Determine the (X, Y) coordinate at the center of the cell enclosing the given text.  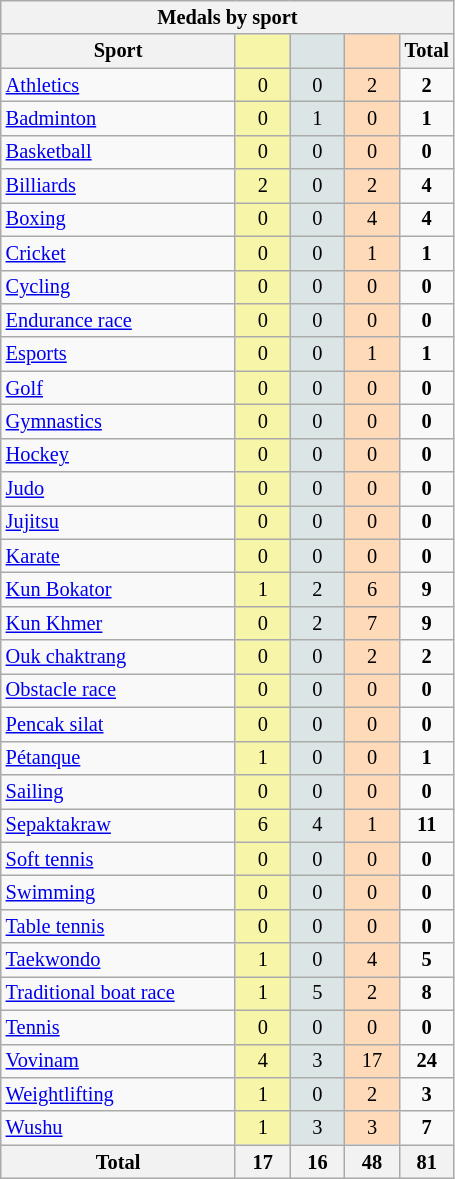
Esports (118, 354)
Cricket (118, 253)
Hockey (118, 455)
Soft tennis (118, 859)
Judo (118, 489)
81 (426, 1162)
11 (426, 825)
24 (426, 1061)
Athletics (118, 85)
Weightlifting (118, 1094)
Sport (118, 51)
Obstacle race (118, 690)
Tennis (118, 1027)
Vovinam (118, 1061)
Pétanque (118, 758)
16 (318, 1162)
Boxing (118, 219)
48 (372, 1162)
Swimming (118, 892)
Kun Bokator (118, 589)
Table tennis (118, 926)
Endurance race (118, 320)
Taekwondo (118, 960)
Ouk chaktrang (118, 657)
Kun Khmer (118, 623)
Basketball (118, 152)
Sailing (118, 791)
8 (426, 993)
Traditional boat race (118, 993)
Jujitsu (118, 522)
Sepaktakraw (118, 825)
Wushu (118, 1128)
Golf (118, 388)
Pencak silat (118, 724)
Badminton (118, 118)
Cycling (118, 287)
Billiards (118, 186)
Gymnastics (118, 421)
Medals by sport (228, 17)
Karate (118, 556)
